Locate the cell with the specified text and output its (x, y) center coordinate. 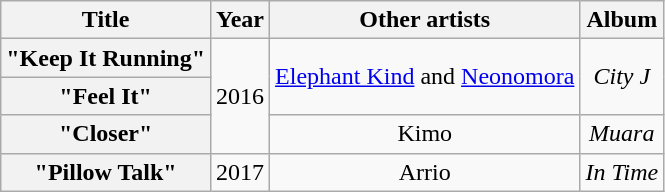
"Closer" (106, 134)
Year (240, 20)
City J (622, 77)
Kimo (425, 134)
In Time (622, 172)
Muara (622, 134)
2017 (240, 172)
Elephant Kind and Neonomora (425, 77)
Title (106, 20)
Album (622, 20)
"Pillow Talk" (106, 172)
2016 (240, 96)
Arrio (425, 172)
"Feel It" (106, 96)
Other artists (425, 20)
"Keep It Running" (106, 58)
